From the cell containing the given text, extract its center point as (x, y) coordinate. 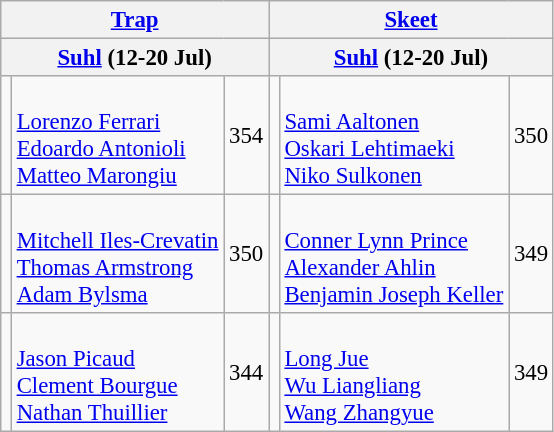
Conner Lynn PrinceAlexander AhlinBenjamin Joseph Keller (394, 254)
354 (246, 136)
Jason PicaudClement BourgueNathan Thuillier (117, 372)
Lorenzo FerrariEdoardo AntonioliMatteo Marongiu (117, 136)
Skeet (412, 20)
Long JueWu LiangliangWang Zhangyue (394, 372)
Trap (135, 20)
Mitchell Iles-CrevatinThomas ArmstrongAdam Bylsma (117, 254)
344 (246, 372)
Sami AaltonenOskari LehtimaekiNiko Sulkonen (394, 136)
